For the text-containing cell, return its midpoint in (x, y) coordinate format. 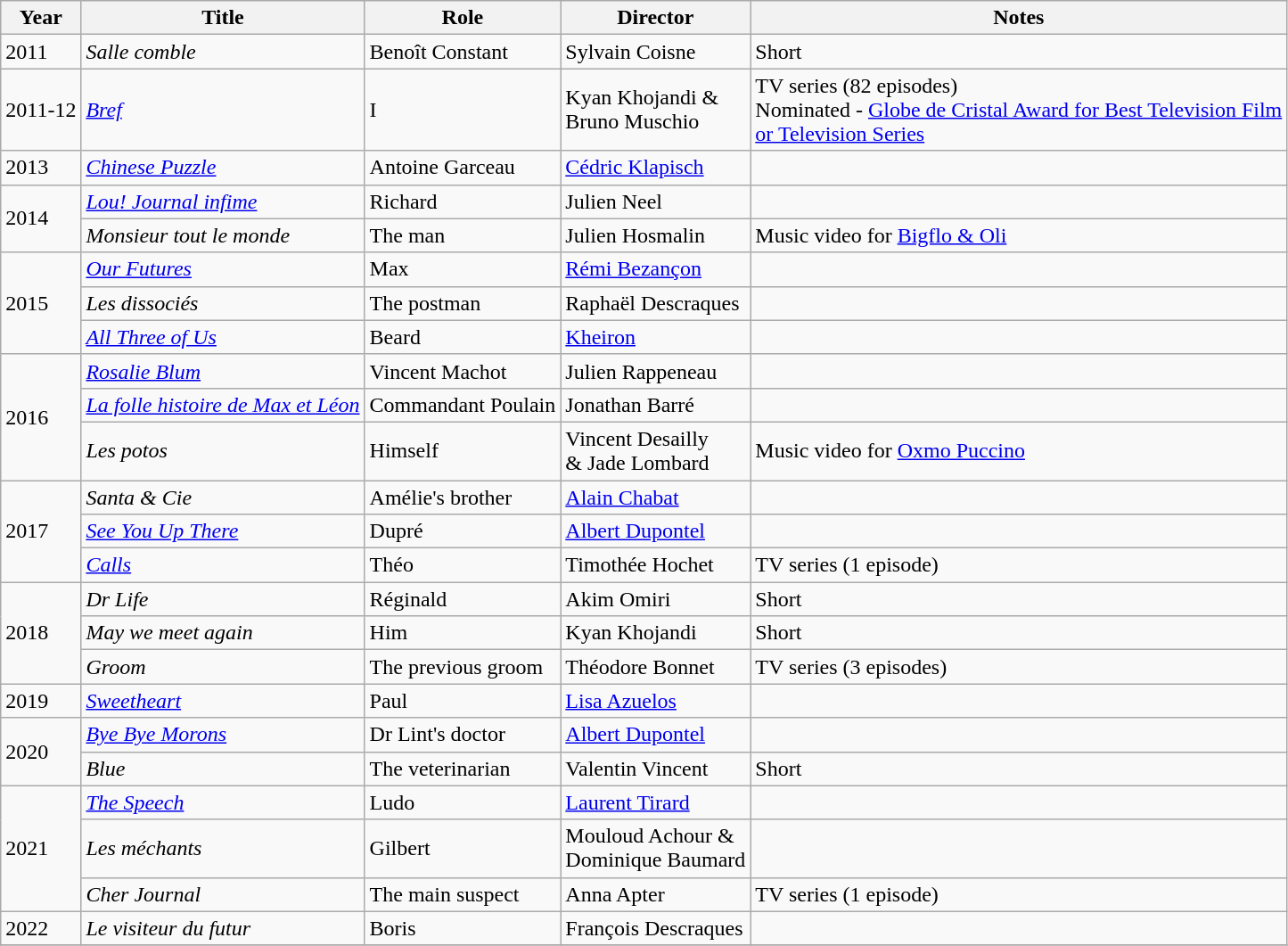
Amélie's brother (463, 497)
Sylvain Coisne (656, 52)
Himself (463, 451)
The man (463, 235)
Bye Bye Morons (223, 735)
Antoine Garceau (463, 168)
2014 (41, 218)
2011-12 (41, 110)
Ludo (463, 802)
Réginald (463, 599)
2013 (41, 168)
The main suspect (463, 894)
La folle histoire de Max et Léon (223, 405)
Rosalie Blum (223, 371)
Dr Life (223, 599)
Laurent Tirard (656, 802)
2017 (41, 531)
Lou! Journal infime (223, 202)
Les dissociés (223, 303)
TV series (3 episodes) (1019, 667)
May we meet again (223, 633)
2016 (41, 417)
Beard (463, 337)
Santa & Cie (223, 497)
Alain Chabat (656, 497)
2015 (41, 303)
Gilbert (463, 849)
Kyan Khojandi (656, 633)
Calls (223, 565)
François Descraques (656, 928)
Julien Rappeneau (656, 371)
Max (463, 269)
TV series (82 episodes)Nominated - Globe de Cristal Award for Best Television Film or Television Series (1019, 110)
Julien Neel (656, 202)
Notes (1019, 18)
2019 (41, 701)
2011 (41, 52)
Akim Omiri (656, 599)
I (463, 110)
Richard (463, 202)
The previous groom (463, 667)
Les méchants (223, 849)
All Three of Us (223, 337)
Cédric Klapisch (656, 168)
Vincent Desailly & Jade Lombard (656, 451)
The veterinarian (463, 769)
Commandant Poulain (463, 405)
Sweetheart (223, 701)
Role (463, 18)
Blue (223, 769)
Paul (463, 701)
Our Futures (223, 269)
Timothée Hochet (656, 565)
Music video for Bigflo & Oli (1019, 235)
2022 (41, 928)
Rémi Bezançon (656, 269)
The postman (463, 303)
Théo (463, 565)
Salle comble (223, 52)
Bref (223, 110)
Théodore Bonnet (656, 667)
Mouloud Achour & Dominique Baumard (656, 849)
Cher Journal (223, 894)
2021 (41, 849)
The Speech (223, 802)
Kyan Khojandi & Bruno Muschio (656, 110)
Benoît Constant (463, 52)
Title (223, 18)
2018 (41, 633)
Dr Lint's doctor (463, 735)
Music video for Oxmo Puccino (1019, 451)
Jonathan Barré (656, 405)
Boris (463, 928)
Monsieur tout le monde (223, 235)
Director (656, 18)
Anna Apter (656, 894)
Chinese Puzzle (223, 168)
Vincent Machot (463, 371)
Raphaël Descraques (656, 303)
Groom (223, 667)
Le visiteur du futur (223, 928)
Les potos (223, 451)
2020 (41, 752)
Year (41, 18)
Julien Hosmalin (656, 235)
Lisa Azuelos (656, 701)
Valentin Vincent (656, 769)
See You Up There (223, 531)
Him (463, 633)
Dupré (463, 531)
Kheiron (656, 337)
